Determine the [x, y] coordinate at the center of the cell enclosing the given text.  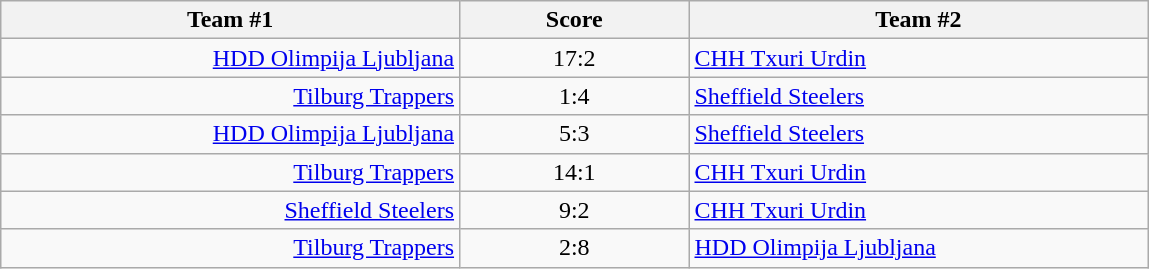
1:4 [574, 96]
14:1 [574, 172]
5:3 [574, 134]
17:2 [574, 58]
9:2 [574, 210]
Score [574, 20]
2:8 [574, 248]
Team #2 [918, 20]
Team #1 [230, 20]
